Determine the [x, y] coordinate at the center of the cell enclosing the given text.  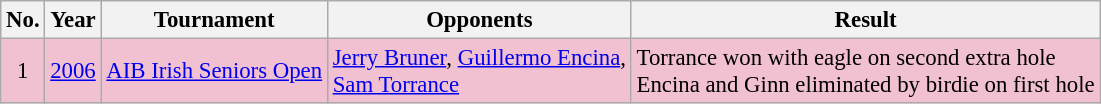
Opponents [479, 20]
2006 [73, 72]
Jerry Bruner, Guillermo Encina, Sam Torrance [479, 72]
No. [23, 20]
Tournament [214, 20]
AIB Irish Seniors Open [214, 72]
Torrance won with eagle on second extra holeEncina and Ginn eliminated by birdie on first hole [866, 72]
Result [866, 20]
Year [73, 20]
1 [23, 72]
